Return the [x, y] coordinate for the center point of the cell that contains the specified text.  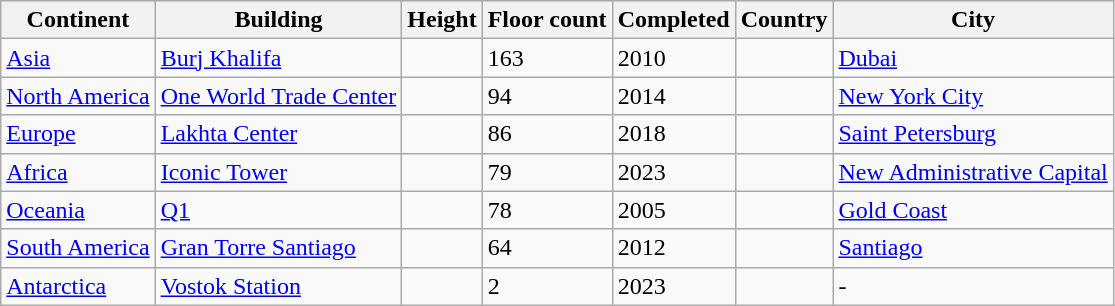
Gran Torre Santiago [278, 248]
Dubai [973, 58]
Saint Petersburg [973, 134]
2012 [674, 248]
163 [547, 58]
Floor count [547, 20]
86 [547, 134]
2018 [674, 134]
Europe [78, 134]
Santiago [973, 248]
New Administrative Capital [973, 172]
Gold Coast [973, 210]
Vostok Station [278, 286]
2010 [674, 58]
Iconic Tower [278, 172]
78 [547, 210]
Height [442, 20]
94 [547, 96]
One World Trade Center [278, 96]
79 [547, 172]
2014 [674, 96]
Asia [78, 58]
South America [78, 248]
Oceania [78, 210]
Antarctica [78, 286]
2005 [674, 210]
64 [547, 248]
Lakhta Center [278, 134]
Building [278, 20]
Burj Khalifa [278, 58]
Completed [674, 20]
Q1 [278, 210]
City [973, 20]
North America [78, 96]
Continent [78, 20]
- [973, 286]
2 [547, 286]
Country [784, 20]
New York City [973, 96]
Africa [78, 172]
